Output the [X, Y] coordinate of the center of the cell containing the given text.  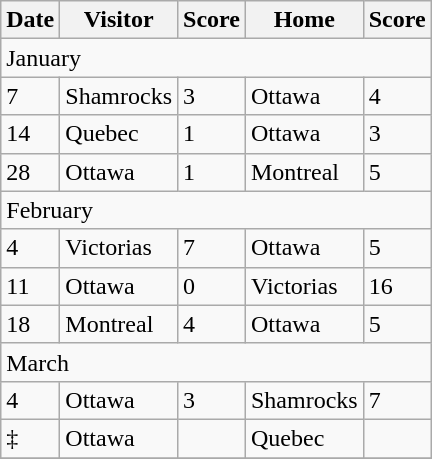
18 [30, 324]
16 [397, 286]
March [216, 362]
January [216, 58]
14 [30, 134]
11 [30, 286]
Date [30, 20]
‡ [30, 438]
Home [304, 20]
February [216, 210]
0 [212, 286]
28 [30, 172]
Visitor [119, 20]
